From the cell containing the given text, extract its center point as (x, y) coordinate. 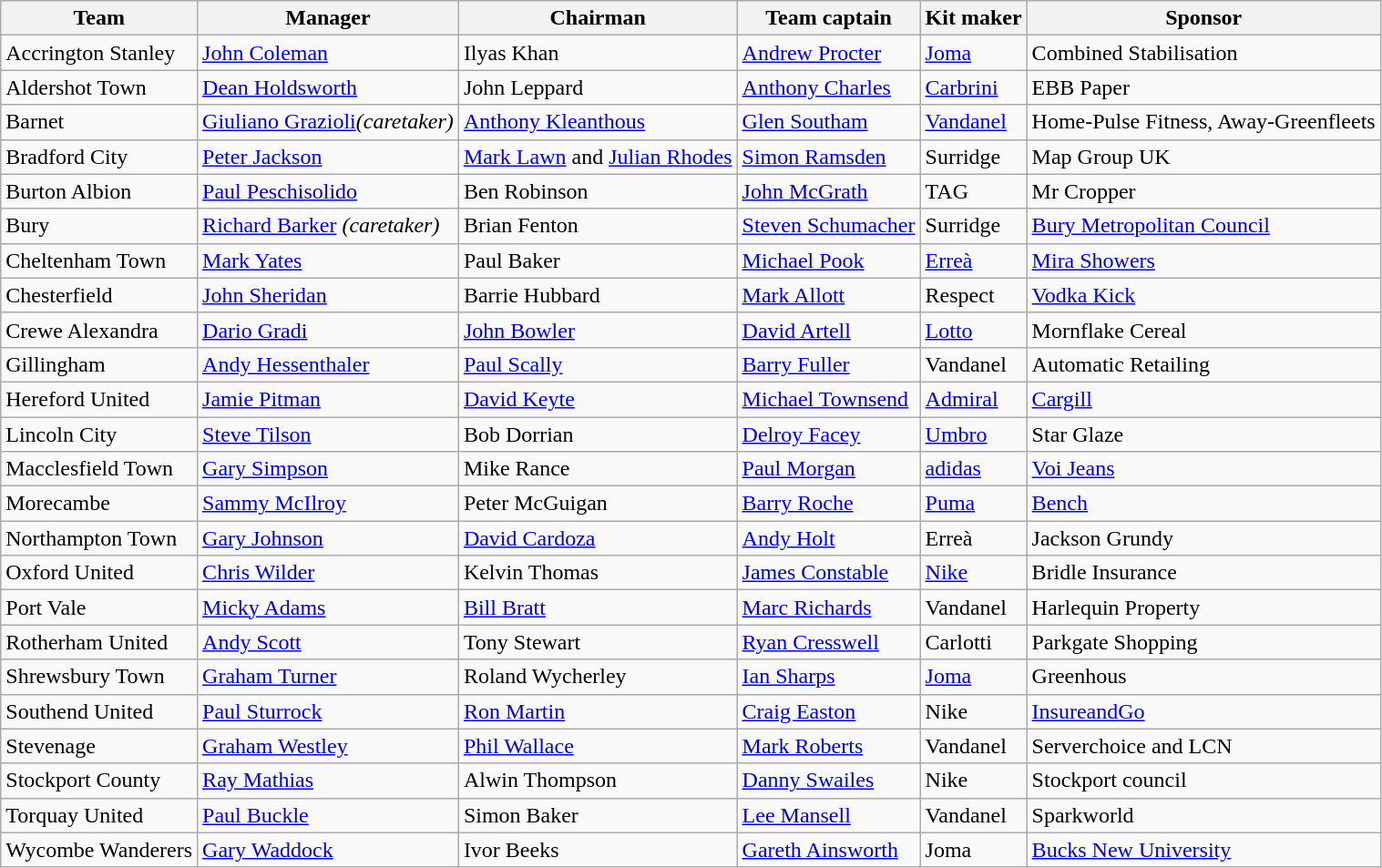
Ron Martin (598, 711)
Combined Stabilisation (1203, 53)
Mark Roberts (829, 746)
Graham Turner (328, 677)
Gary Johnson (328, 538)
Graham Westley (328, 746)
Mira Showers (1203, 260)
Mike Rance (598, 469)
Ryan Cresswell (829, 642)
Sparkworld (1203, 815)
Port Vale (99, 608)
Paul Sturrock (328, 711)
Puma (973, 504)
Aldershot Town (99, 87)
David Cardoza (598, 538)
Chesterfield (99, 295)
Morecambe (99, 504)
Shrewsbury Town (99, 677)
Respect (973, 295)
Lotto (973, 330)
Barrie Hubbard (598, 295)
Bill Bratt (598, 608)
Kit maker (973, 18)
Sponsor (1203, 18)
Rotherham United (99, 642)
John McGrath (829, 191)
Michael Townsend (829, 399)
James Constable (829, 573)
Harlequin Property (1203, 608)
Simon Ramsden (829, 157)
Carbrini (973, 87)
Mark Yates (328, 260)
Stockport council (1203, 781)
Jackson Grundy (1203, 538)
Team captain (829, 18)
Marc Richards (829, 608)
Anthony Kleanthous (598, 122)
Cheltenham Town (99, 260)
EBB Paper (1203, 87)
Paul Morgan (829, 469)
John Sheridan (328, 295)
Serverchoice and LCN (1203, 746)
Bench (1203, 504)
Ray Mathias (328, 781)
Bridle Insurance (1203, 573)
Voi Jeans (1203, 469)
Michael Pook (829, 260)
Mornflake Cereal (1203, 330)
InsureandGo (1203, 711)
Ivor Beeks (598, 850)
Barnet (99, 122)
Northampton Town (99, 538)
Danny Swailes (829, 781)
Simon Baker (598, 815)
Andy Scott (328, 642)
Hereford United (99, 399)
Admiral (973, 399)
Carlotti (973, 642)
Crewe Alexandra (99, 330)
Dean Holdsworth (328, 87)
Alwin Thompson (598, 781)
Micky Adams (328, 608)
Phil Wallace (598, 746)
John Leppard (598, 87)
Lee Mansell (829, 815)
Richard Barker (caretaker) (328, 226)
Kelvin Thomas (598, 573)
Steven Schumacher (829, 226)
Delroy Facey (829, 434)
Stevenage (99, 746)
Giuliano Grazioli(caretaker) (328, 122)
Torquay United (99, 815)
Brian Fenton (598, 226)
Mark Lawn and Julian Rhodes (598, 157)
Dario Gradi (328, 330)
Ilyas Khan (598, 53)
Gillingham (99, 364)
Cargill (1203, 399)
Paul Baker (598, 260)
Bradford City (99, 157)
Lincoln City (99, 434)
Accrington Stanley (99, 53)
Macclesfield Town (99, 469)
Ben Robinson (598, 191)
Mr Cropper (1203, 191)
Paul Peschisolido (328, 191)
Paul Buckle (328, 815)
Craig Easton (829, 711)
Andy Hessenthaler (328, 364)
TAG (973, 191)
Automatic Retailing (1203, 364)
David Keyte (598, 399)
David Artell (829, 330)
Paul Scally (598, 364)
Gary Waddock (328, 850)
John Coleman (328, 53)
Roland Wycherley (598, 677)
Chris Wilder (328, 573)
John Bowler (598, 330)
Peter McGuigan (598, 504)
Mark Allott (829, 295)
Gary Simpson (328, 469)
Manager (328, 18)
Steve Tilson (328, 434)
Ian Sharps (829, 677)
Andrew Procter (829, 53)
Sammy McIlroy (328, 504)
Chairman (598, 18)
Map Group UK (1203, 157)
Bucks New University (1203, 850)
Peter Jackson (328, 157)
Gareth Ainsworth (829, 850)
Barry Fuller (829, 364)
Team (99, 18)
Andy Holt (829, 538)
Umbro (973, 434)
Star Glaze (1203, 434)
Barry Roche (829, 504)
Burton Albion (99, 191)
Glen Southam (829, 122)
adidas (973, 469)
Bury (99, 226)
Bury Metropolitan Council (1203, 226)
Anthony Charles (829, 87)
Stockport County (99, 781)
Wycombe Wanderers (99, 850)
Oxford United (99, 573)
Parkgate Shopping (1203, 642)
Greenhous (1203, 677)
Tony Stewart (598, 642)
Vodka Kick (1203, 295)
Bob Dorrian (598, 434)
Home-Pulse Fitness, Away-Greenfleets (1203, 122)
Jamie Pitman (328, 399)
Southend United (99, 711)
